Capture the cell that displays the provided text and extract its (x, y) central coordinate. 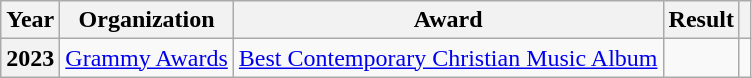
Result (701, 20)
Year (30, 20)
Grammy Awards (147, 58)
Best Contemporary Christian Music Album (448, 58)
Award (448, 20)
Organization (147, 20)
2023 (30, 58)
